Determine the [x, y] coordinate at the center of the cell enclosing the given text.  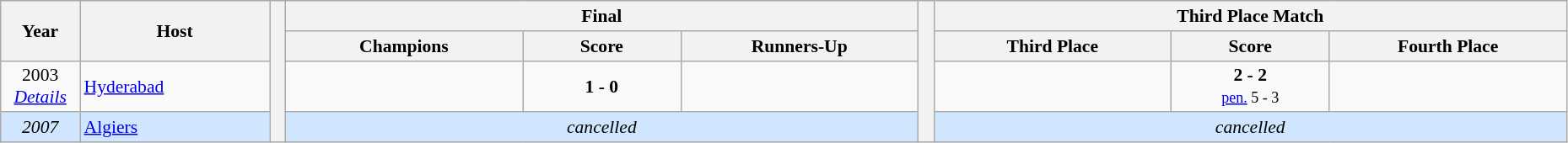
Algiers [174, 128]
Hyderabad [174, 86]
Final [601, 16]
Third Place Match [1250, 16]
2007 [40, 128]
Year [40, 30]
Third Place [1053, 46]
Runners-Up [800, 46]
Fourth Place [1447, 46]
1 - 0 [602, 86]
2003Details [40, 86]
Champions [403, 46]
Host [174, 30]
2 - 2 pen. 5 - 3 [1250, 86]
